From the cell containing the given text, extract its center point as [x, y] coordinate. 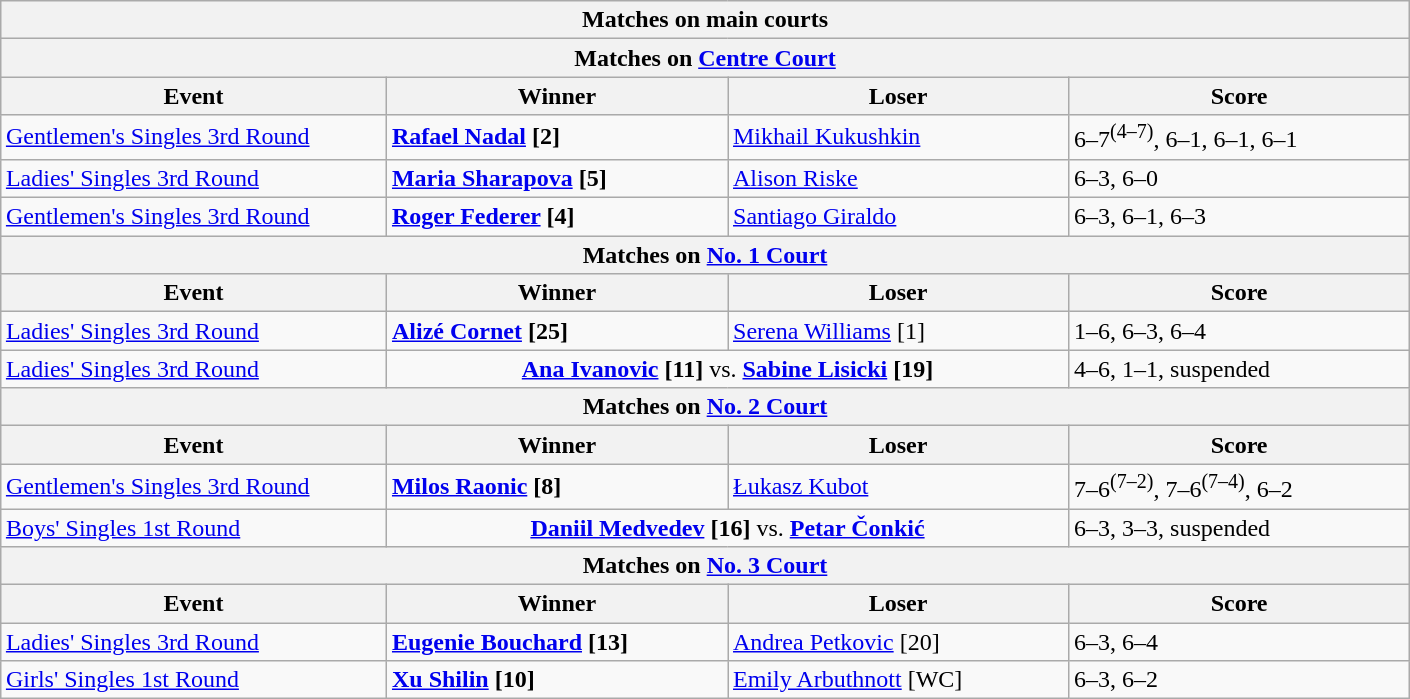
Matches on No. 3 Court [704, 566]
6–3, 3–3, suspended [1240, 528]
Eugenie Bouchard [13] [556, 642]
6–3, 6–2 [1240, 680]
1–6, 6–3, 6–4 [1240, 331]
Łukasz Kubot [898, 486]
6–7(4–7), 6–1, 6–1, 6–1 [1240, 138]
7–6(7–2), 7–6(7–4), 6–2 [1240, 486]
Boys' Singles 1st Round [193, 528]
Matches on Centre Court [704, 58]
Alison Riske [898, 178]
Xu Shilin [10] [556, 680]
6–3, 6–4 [1240, 642]
Roger Federer [4] [556, 217]
Santiago Giraldo [898, 217]
Andrea Petkovic [20] [898, 642]
Rafael Nadal [2] [556, 138]
Matches on No. 1 Court [704, 255]
Matches on No. 2 Court [704, 407]
4–6, 1–1, suspended [1240, 369]
6–3, 6–0 [1240, 178]
Daniil Medvedev [16] vs. Petar Čonkić [727, 528]
Ana Ivanovic [11] vs. Sabine Lisicki [19] [727, 369]
Mikhail Kukushkin [898, 138]
Serena Williams [1] [898, 331]
Girls' Singles 1st Round [193, 680]
Milos Raonic [8] [556, 486]
Emily Arbuthnott [WC] [898, 680]
Maria Sharapova [5] [556, 178]
6–3, 6–1, 6–3 [1240, 217]
Matches on main courts [704, 20]
Alizé Cornet [25] [556, 331]
